Find where the given text appears and provide that cell's center as [x, y] coordinate. 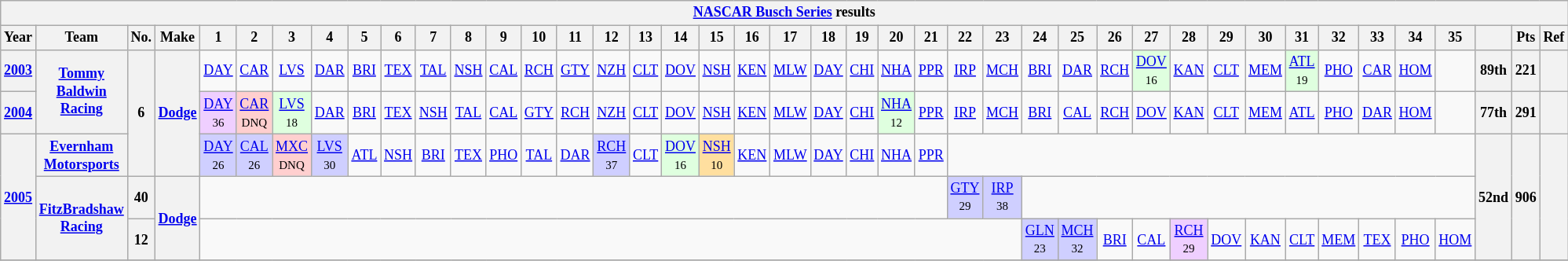
34 [1415, 38]
32 [1339, 38]
29 [1226, 38]
4 [330, 38]
CARDNQ [254, 113]
2004 [19, 113]
Make [177, 38]
2 [254, 38]
35 [1456, 38]
IRP38 [1003, 197]
DAY26 [218, 155]
9 [504, 38]
DAY36 [218, 113]
906 [1526, 197]
22 [965, 38]
17 [790, 38]
RCH29 [1189, 240]
16 [752, 38]
291 [1526, 113]
2003 [19, 71]
18 [828, 38]
MXCDNQ [292, 155]
Team [82, 38]
NHA12 [897, 113]
31 [1302, 38]
Pts [1526, 38]
CAL26 [254, 155]
30 [1266, 38]
5 [364, 38]
NASCAR Busch Series results [784, 13]
Ref [1554, 38]
2005 [19, 197]
89th [1493, 71]
LVS18 [292, 113]
3 [292, 38]
26 [1115, 38]
52nd [1493, 197]
RCH37 [612, 155]
GLN23 [1040, 240]
11 [575, 38]
14 [681, 38]
No. [141, 38]
15 [716, 38]
MCH32 [1077, 240]
8 [468, 38]
LVS [292, 71]
25 [1077, 38]
7 [433, 38]
24 [1040, 38]
Year [19, 38]
19 [862, 38]
77th [1493, 113]
13 [645, 38]
10 [539, 38]
27 [1152, 38]
33 [1377, 38]
FitzBradshaw Racing [82, 219]
40 [141, 197]
LVS30 [330, 155]
GTY29 [965, 197]
NSH10 [716, 155]
28 [1189, 38]
21 [931, 38]
20 [897, 38]
Tommy Baldwin Racing [82, 91]
221 [1526, 71]
ATL19 [1302, 71]
1 [218, 38]
Evernham Motorsports [82, 155]
23 [1003, 38]
